Detect which cell encompasses the target text, then output its [x, y] center coordinate. 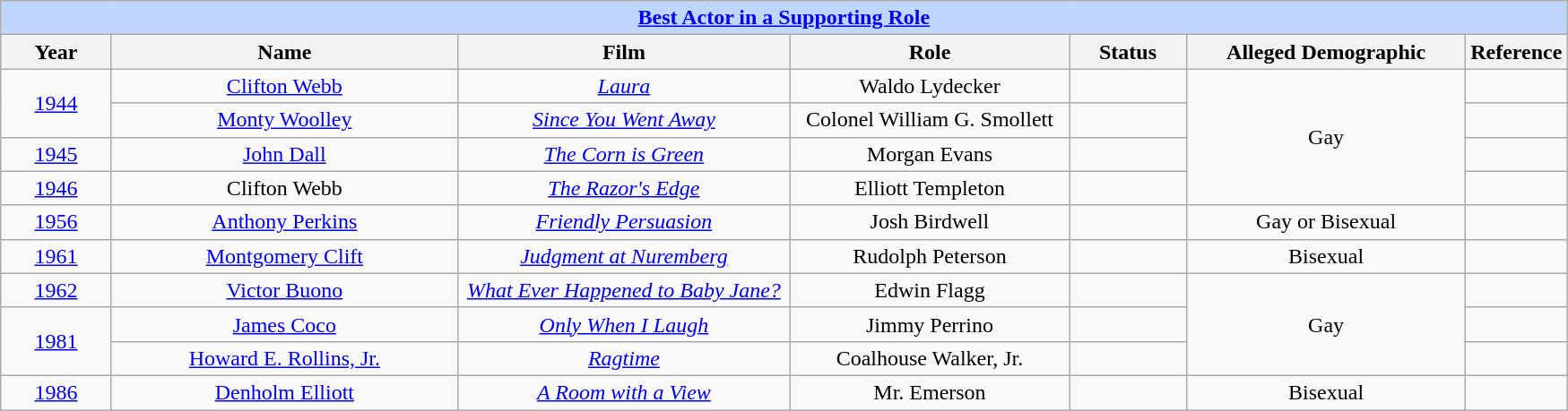
Montgomery Clift [284, 256]
Colonel William G. Smollett [929, 120]
1945 [56, 154]
Waldo Lydecker [929, 86]
Friendly Persuasion [624, 222]
Anthony Perkins [284, 222]
Jimmy Perrino [929, 324]
Year [56, 52]
The Corn is Green [624, 154]
John Dall [284, 154]
Howard E. Rollins, Jr. [284, 358]
Ragtime [624, 358]
Status [1128, 52]
Gay or Bisexual [1327, 222]
A Room with a View [624, 392]
James Coco [284, 324]
Coalhouse Walker, Jr. [929, 358]
Mr. Emerson [929, 392]
1944 [56, 103]
Josh Birdwell [929, 222]
Reference [1517, 52]
Monty Woolley [284, 120]
The Razor's Edge [624, 188]
Alleged Demographic [1327, 52]
Only When I Laugh [624, 324]
Rudolph Peterson [929, 256]
Film [624, 52]
Morgan Evans [929, 154]
Elliott Templeton [929, 188]
Denholm Elliott [284, 392]
Name [284, 52]
Laura [624, 86]
Edwin Flagg [929, 290]
1962 [56, 290]
1946 [56, 188]
Victor Buono [284, 290]
What Ever Happened to Baby Jane? [624, 290]
Judgment at Nuremberg [624, 256]
Best Actor in a Supporting Role [784, 18]
Role [929, 52]
Since You Went Away [624, 120]
1986 [56, 392]
1961 [56, 256]
1956 [56, 222]
1981 [56, 341]
